Pinpoint the cell where the given text exists, returning its [x, y] midpoint coordinate. 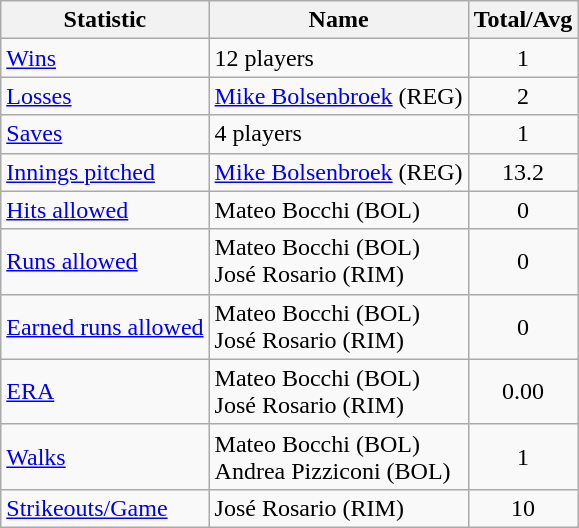
Innings pitched [105, 172]
Total/Avg [523, 20]
Name [338, 20]
Walks [105, 456]
13.2 [523, 172]
Losses [105, 96]
2 [523, 96]
Earned runs allowed [105, 326]
Runs allowed [105, 262]
10 [523, 508]
Hits allowed [105, 210]
4 players [338, 134]
ERA [105, 392]
Mateo Bocchi (BOL) Andrea Pizziconi (BOL) [338, 456]
Mateo Bocchi (BOL) [338, 210]
Wins [105, 58]
0.00 [523, 392]
Strikeouts/Game [105, 508]
Statistic [105, 20]
José Rosario (RIM) [338, 508]
12 players [338, 58]
Saves [105, 134]
